Find where the given text appears and provide that cell's center as (x, y) coordinate. 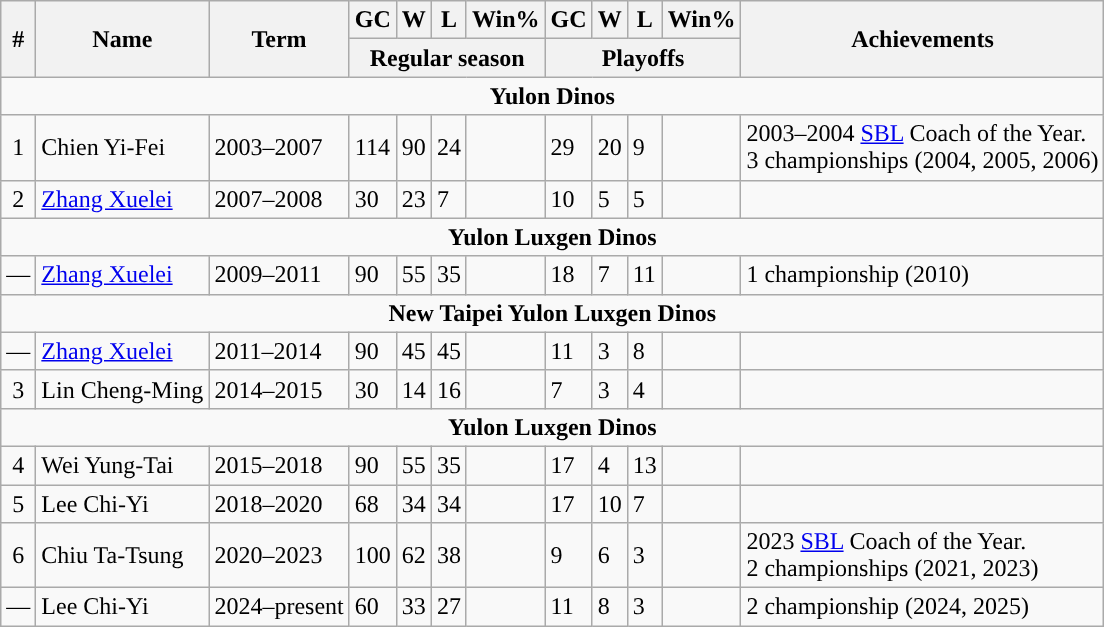
33 (414, 607)
Regular season (447, 58)
18 (568, 275)
Name (122, 39)
38 (448, 556)
68 (372, 503)
Playoffs (643, 58)
2023 SBL Coach of the Year.2 championships (2021, 2023) (922, 556)
16 (448, 389)
Chien Yi-Fei (122, 148)
2011–2014 (279, 351)
2003–2007 (279, 148)
Achievements (922, 39)
Wei Yung-Tai (122, 465)
2015–2018 (279, 465)
2020–2023 (279, 556)
20 (610, 148)
114 (372, 148)
29 (568, 148)
14 (414, 389)
Yulon Dinos (552, 96)
1 championship (2010) (922, 275)
2018–2020 (279, 503)
13 (644, 465)
2009–2011 (279, 275)
62 (414, 556)
2014–2015 (279, 389)
100 (372, 556)
Lin Cheng-Ming (122, 389)
2 championship (2024, 2025) (922, 607)
Chiu Ta-Tsung (122, 556)
# (18, 39)
2024–present (279, 607)
27 (448, 607)
2007–2008 (279, 199)
Term (279, 39)
1 (18, 148)
23 (414, 199)
New Taipei Yulon Luxgen Dinos (552, 313)
2 (18, 199)
2003–2004 SBL Coach of the Year.3 championships (2004, 2005, 2006) (922, 148)
24 (448, 148)
60 (372, 607)
